Detect which cell encompasses the target text, then output its [x, y] center coordinate. 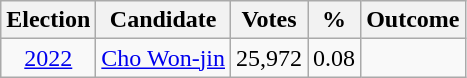
Candidate [164, 20]
Outcome [413, 20]
0.08 [334, 58]
Election [48, 20]
Votes [270, 20]
% [334, 20]
Cho Won-jin [164, 58]
25,972 [270, 58]
2022 [48, 58]
